Detect which cell encompasses the target text, then output its [x, y] center coordinate. 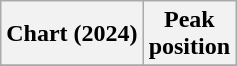
Peakposition [189, 34]
Chart (2024) [72, 34]
